Scan for the cell matching the given text and deliver its (x, y) coordinate at center. 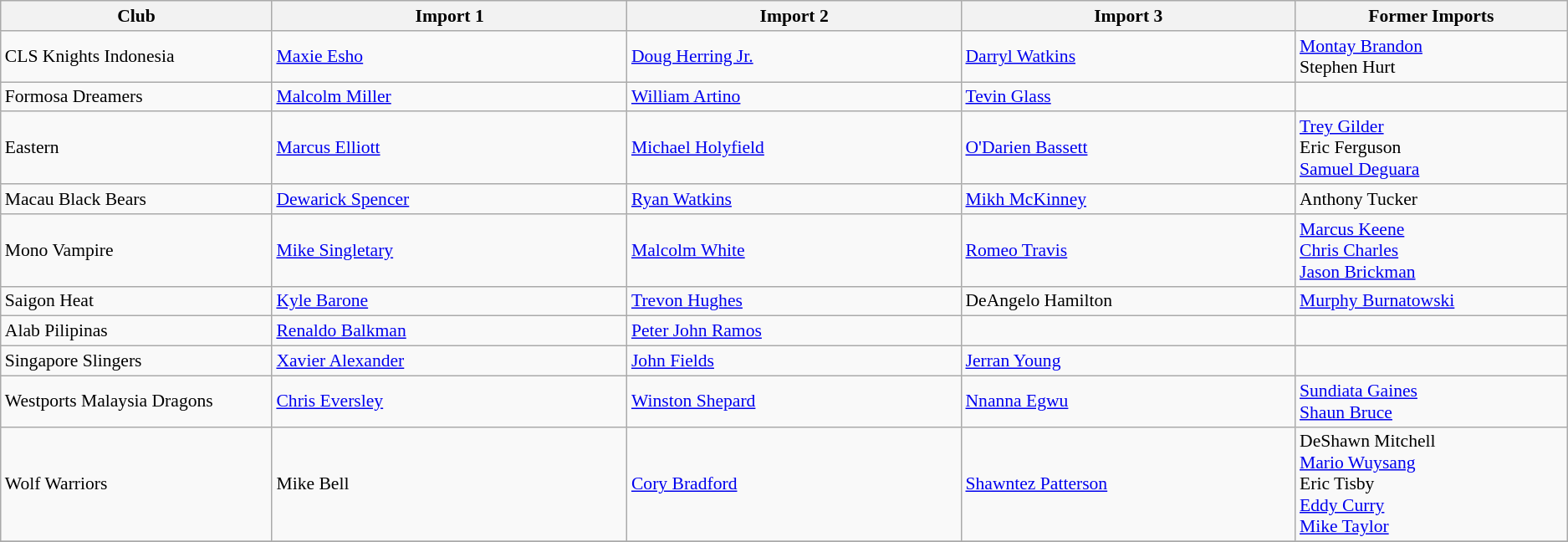
Murphy Burnatowski (1432, 301)
Mike Bell (450, 484)
Saigon Heat (137, 301)
Eastern (137, 149)
William Artino (794, 97)
Import 3 (1128, 16)
Malcolm White (794, 251)
Jerran Young (1128, 361)
Mikh McKinney (1128, 199)
DeAngelo Hamilton (1128, 301)
Westports Malaysia Dragons (137, 401)
Nnanna Egwu (1128, 401)
Maxie Esho (450, 57)
Romeo Travis (1128, 251)
Cory Bradford (794, 484)
Trey Gilder Eric Ferguson Samuel Deguara (1432, 149)
Formosa Dreamers (137, 97)
Xavier Alexander (450, 361)
Mike Singletary (450, 251)
Kyle Barone (450, 301)
Sundiata Gaines Shaun Bruce (1432, 401)
Mono Vampire (137, 251)
Alab Pilipinas (137, 331)
Winston Shepard (794, 401)
Marcus Elliott (450, 149)
Peter John Ramos (794, 331)
Dewarick Spencer (450, 199)
Anthony Tucker (1432, 199)
CLS Knights Indonesia (137, 57)
Macau Black Bears (137, 199)
Darryl Watkins (1128, 57)
Michael Holyfield (794, 149)
O'Darien Bassett (1128, 149)
Former Imports (1432, 16)
Shawntez Patterson (1128, 484)
Club (137, 16)
Import 2 (794, 16)
John Fields (794, 361)
Marcus Keene Chris Charles Jason Brickman (1432, 251)
Wolf Warriors (137, 484)
Renaldo Balkman (450, 331)
Doug Herring Jr. (794, 57)
Montay Brandon Stephen Hurt (1432, 57)
Tevin Glass (1128, 97)
Malcolm Miller (450, 97)
DeShawn Mitchell Mario Wuysang Eric Tisby Eddy Curry Mike Taylor (1432, 484)
Ryan Watkins (794, 199)
Trevon Hughes (794, 301)
Import 1 (450, 16)
Singapore Slingers (137, 361)
Chris Eversley (450, 401)
